Locate the cell with the specified text and output its [x, y] center coordinate. 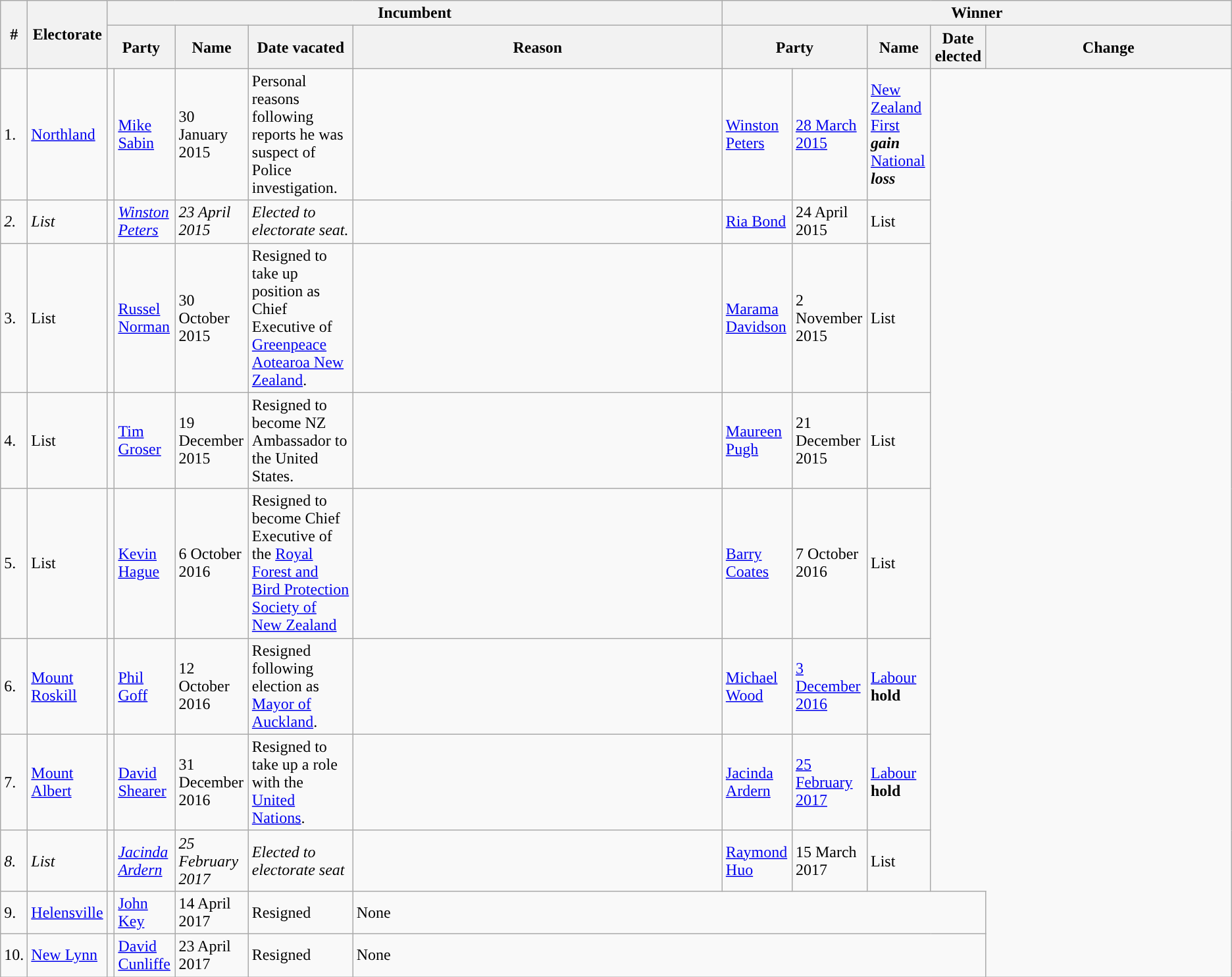
Helensville [67, 912]
Incumbent [415, 13]
Michael Wood [757, 686]
2 November 2015 [829, 317]
12 October 2016 [212, 686]
30 October 2015 [212, 317]
1. [14, 134]
9. [14, 912]
3 December 2016 [829, 686]
3. [14, 317]
Marama Davidson [757, 317]
Resigned to take up a role with the United Nations. [300, 782]
Northland [67, 134]
Tim Groser [145, 440]
Barry Coates [757, 564]
Elected to electorate seat. [300, 221]
6. [14, 686]
Date vacated [300, 47]
Mount Roskill [67, 686]
7 October 2016 [829, 564]
Winner [977, 13]
# [14, 34]
24 April 2015 [829, 221]
Maureen Pugh [757, 440]
Date elected [958, 47]
2. [14, 221]
14 April 2017 [212, 912]
23 April 2017 [212, 955]
23 April 2015 [212, 221]
New Zealand First gain National loss [899, 134]
Resigned to take up position as Chief Executive of Greenpeace Aotearoa New Zealand. [300, 317]
31 December 2016 [212, 782]
Change [1108, 47]
6 October 2016 [212, 564]
Raymond Huo [757, 860]
Electorate [67, 34]
Resigned to become Chief Executive of the Royal Forest and Bird Protection Society of New Zealand [300, 564]
New Lynn [67, 955]
Resigned to become NZ Ambassador to the United States. [300, 440]
28 March 2015 [829, 134]
19 December 2015 [212, 440]
4. [14, 440]
Personal reasons following reports he was suspect of Police investigation. [300, 134]
Elected to electorate seat [300, 860]
5. [14, 564]
David Cunliffe [145, 955]
Russel Norman [145, 317]
John Key [145, 912]
8. [14, 860]
Resigned following election as Mayor of Auckland. [300, 686]
Reason [537, 47]
30 January 2015 [212, 134]
7. [14, 782]
David Shearer [145, 782]
21 December 2015 [829, 440]
Ria Bond [757, 221]
15 March 2017 [829, 860]
Phil Goff [145, 686]
Mount Albert [67, 782]
10. [14, 955]
Kevin Hague [145, 564]
Mike Sabin [145, 134]
